Find where the given text appears and provide that cell's center as [x, y] coordinate. 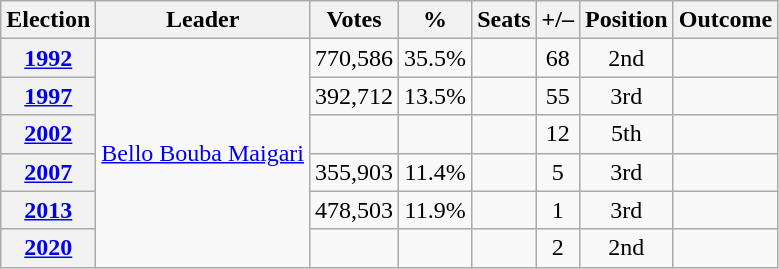
2020 [48, 248]
11.9% [436, 210]
68 [558, 58]
% [436, 20]
12 [558, 134]
2 [558, 248]
2002 [48, 134]
11.4% [436, 172]
13.5% [436, 96]
35.5% [436, 58]
Seats [504, 20]
Votes [354, 20]
55 [558, 96]
1997 [48, 96]
Leader [203, 20]
Bello Bouba Maigari [203, 153]
5 [558, 172]
392,712 [354, 96]
5th [626, 134]
Outcome [725, 20]
2013 [48, 210]
Position [626, 20]
Election [48, 20]
770,586 [354, 58]
+/– [558, 20]
355,903 [354, 172]
1 [558, 210]
1992 [48, 58]
478,503 [354, 210]
2007 [48, 172]
